Determine the [x, y] coordinate at the center of the cell enclosing the given text.  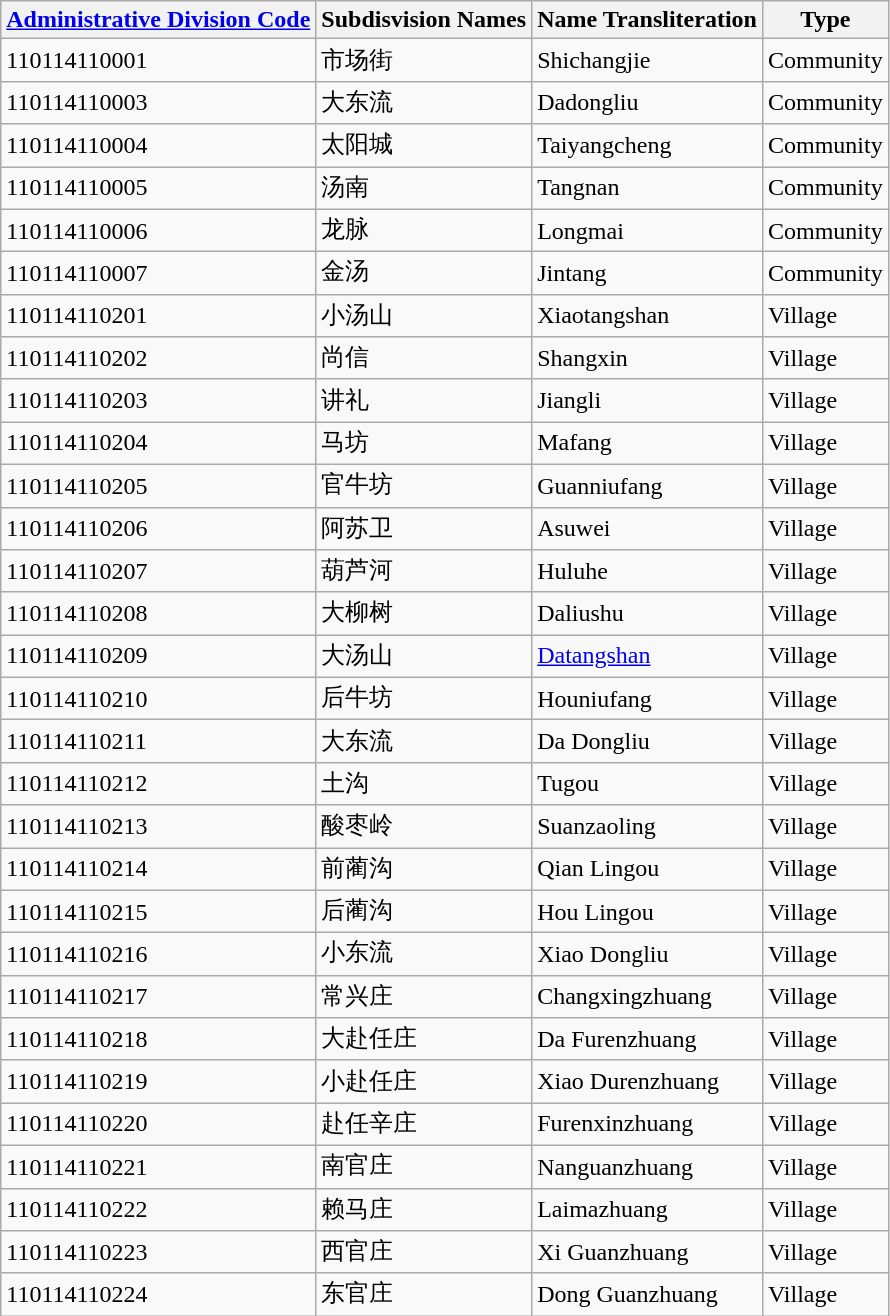
Xiao Dongliu [648, 954]
Daliushu [648, 614]
尚信 [424, 358]
110114110218 [158, 1040]
Furenxinzhuang [648, 1124]
官牛坊 [424, 486]
小东流 [424, 954]
110114110217 [158, 996]
太阳城 [424, 146]
110114110202 [158, 358]
110114110221 [158, 1166]
Qian Lingou [648, 870]
Shangxin [648, 358]
市场街 [424, 60]
Shichangjie [648, 60]
110114110201 [158, 316]
110114110222 [158, 1210]
110114110001 [158, 60]
110114110216 [158, 954]
Taiyangcheng [648, 146]
110114110003 [158, 102]
Tangnan [648, 188]
Suanzaoling [648, 826]
110114110205 [158, 486]
金汤 [424, 274]
Jiangli [648, 400]
葫芦河 [424, 572]
110114110212 [158, 784]
110114110223 [158, 1252]
赖马庄 [424, 1210]
东官庄 [424, 1294]
Hou Lingou [648, 912]
后蔺沟 [424, 912]
Guanniufang [648, 486]
110114110204 [158, 444]
110114110210 [158, 698]
110114110214 [158, 870]
Xiaotangshan [648, 316]
110114110219 [158, 1082]
Da Furenzhuang [648, 1040]
110114110224 [158, 1294]
Jintang [648, 274]
阿苏卫 [424, 528]
Dong Guanzhuang [648, 1294]
Da Dongliu [648, 742]
Longmai [648, 230]
后牛坊 [424, 698]
Tugou [648, 784]
Nanguanzhuang [648, 1166]
Xiao Durenzhuang [648, 1082]
110114110215 [158, 912]
110114110211 [158, 742]
110114110006 [158, 230]
酸枣岭 [424, 826]
Name Transliteration [648, 20]
赴任辛庄 [424, 1124]
Administrative Division Code [158, 20]
讲礼 [424, 400]
Laimazhuang [648, 1210]
110114110206 [158, 528]
常兴庄 [424, 996]
Huluhe [648, 572]
Mafang [648, 444]
110114110209 [158, 656]
110114110203 [158, 400]
Type [825, 20]
110114110220 [158, 1124]
大柳树 [424, 614]
Datangshan [648, 656]
马坊 [424, 444]
Dadongliu [648, 102]
Subdisvision Names [424, 20]
Changxingzhuang [648, 996]
大汤山 [424, 656]
大赴任庄 [424, 1040]
Xi Guanzhuang [648, 1252]
110114110007 [158, 274]
110114110207 [158, 572]
汤南 [424, 188]
110114110208 [158, 614]
Asuwei [648, 528]
小赴任庄 [424, 1082]
前蔺沟 [424, 870]
Houniufang [648, 698]
110114110213 [158, 826]
土沟 [424, 784]
小汤山 [424, 316]
南官庄 [424, 1166]
110114110005 [158, 188]
西官庄 [424, 1252]
110114110004 [158, 146]
龙脉 [424, 230]
